Detect which cell encompasses the target text, then output its [x, y] center coordinate. 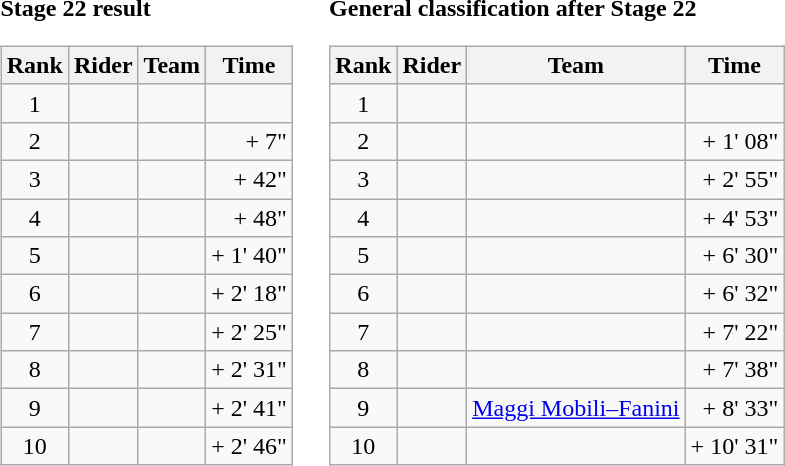
+ 6' 32" [734, 294]
+ 4' 53" [734, 217]
+ 42" [250, 179]
+ 48" [250, 217]
+ 7' 38" [734, 370]
+ 8' 33" [734, 408]
Maggi Mobili–Fanini [576, 408]
+ 2' 41" [250, 408]
+ 7' 22" [734, 332]
+ 2' 55" [734, 179]
+ 10' 31" [734, 446]
+ 7" [250, 141]
+ 1' 40" [250, 256]
+ 2' 31" [250, 370]
+ 2' 18" [250, 294]
+ 6' 30" [734, 256]
+ 2' 46" [250, 446]
+ 2' 25" [250, 332]
+ 1' 08" [734, 141]
